Return the [X, Y] coordinate for the center point of the cell that contains the specified text.  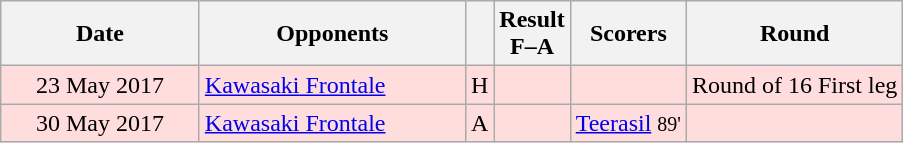
Round of 16 First leg [794, 85]
Opponents [332, 34]
30 May 2017 [100, 123]
Scorers [628, 34]
Round [794, 34]
23 May 2017 [100, 85]
H [479, 85]
ResultF–A [532, 34]
Teerasil 89' [628, 123]
Date [100, 34]
A [479, 123]
